Extract the (X, Y) coordinate from the center of the cell holding the provided text.  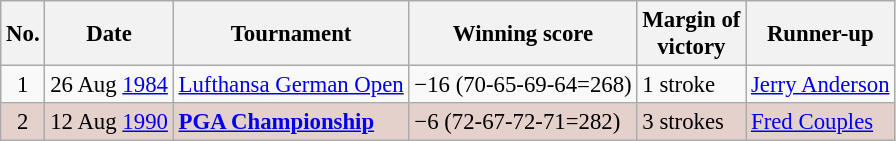
Tournament (291, 34)
−16 (70-65-69-64=268) (523, 85)
Fred Couples (820, 122)
Winning score (523, 34)
3 strokes (692, 122)
Runner-up (820, 34)
−6 (72-67-72-71=282) (523, 122)
2 (23, 122)
1 (23, 85)
1 stroke (692, 85)
Jerry Anderson (820, 85)
Lufthansa German Open (291, 85)
PGA Championship (291, 122)
26 Aug 1984 (109, 85)
Margin ofvictory (692, 34)
Date (109, 34)
No. (23, 34)
12 Aug 1990 (109, 122)
